Extract the (X, Y) coordinate from the center of the cell holding the provided text.  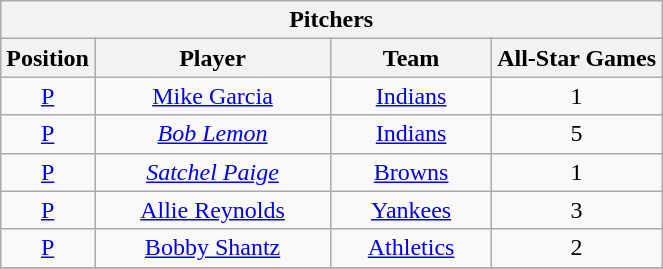
2 (577, 248)
5 (577, 134)
Allie Reynolds (212, 210)
Team (412, 58)
Pitchers (332, 20)
All-Star Games (577, 58)
Yankees (412, 210)
Bob Lemon (212, 134)
Satchel Paige (212, 172)
Position (48, 58)
Player (212, 58)
Browns (412, 172)
3 (577, 210)
Mike Garcia (212, 96)
Athletics (412, 248)
Bobby Shantz (212, 248)
